Determine the (x, y) coordinate at the center of the cell enclosing the given text.  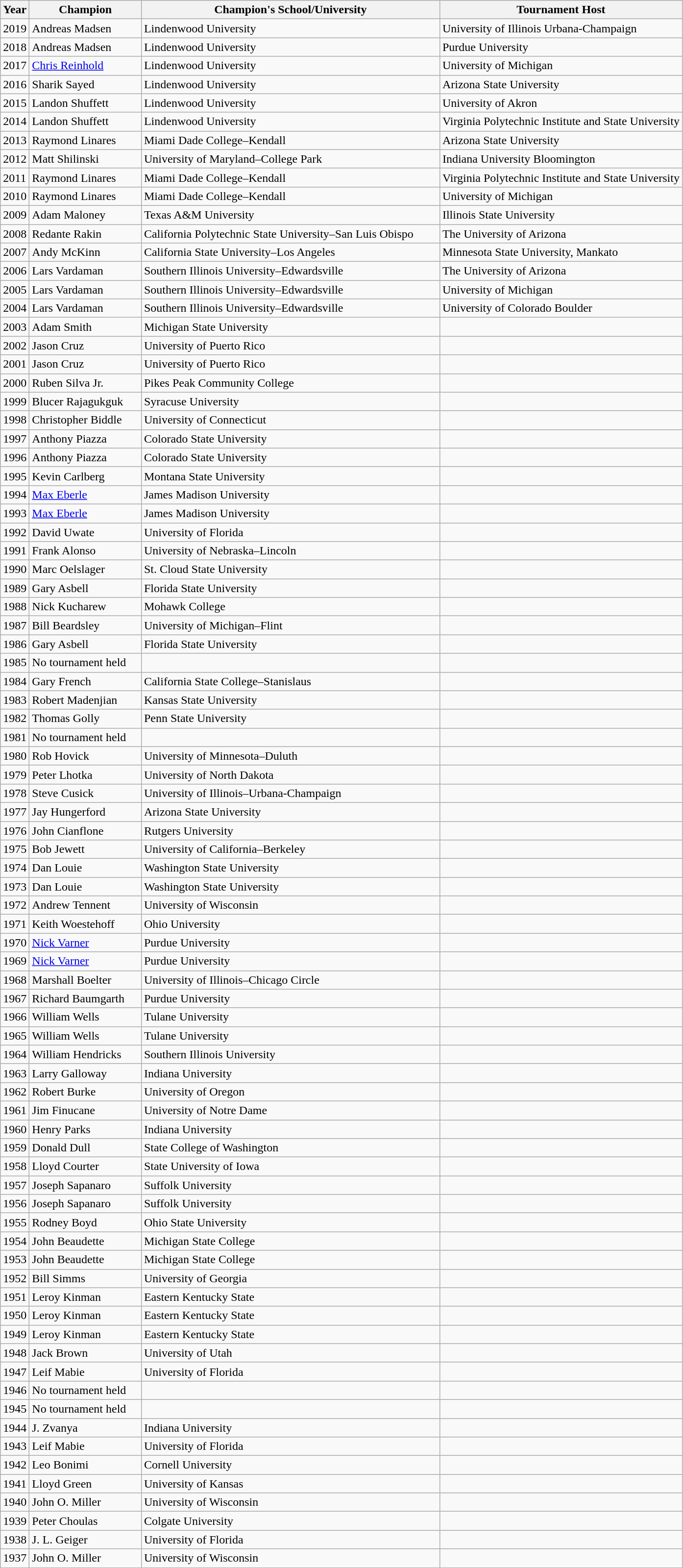
Christopher Biddle (85, 420)
1992 (15, 532)
Syracuse University (290, 401)
William Hendricks (85, 1054)
Champion's School/University (290, 10)
Tournament Host (561, 10)
1947 (15, 1371)
Richard Baumgarth (85, 998)
Keith Woestehoff (85, 924)
University of Minnesota–Duluth (290, 756)
1937 (15, 1558)
2001 (15, 364)
1989 (15, 588)
Jim Finucane (85, 1110)
University of California–Berkeley (290, 849)
California State University–Los Angeles (290, 252)
Rodney Boyd (85, 1222)
1988 (15, 607)
University of Oregon (290, 1092)
1941 (15, 1484)
2005 (15, 290)
Marc Oelslager (85, 570)
Bill Simms (85, 1278)
1977 (15, 812)
Nick Kucharew (85, 607)
1991 (15, 551)
University of Akron (561, 103)
1998 (15, 420)
1957 (15, 1185)
1945 (15, 1409)
2014 (15, 122)
1970 (15, 943)
1972 (15, 905)
Cornell University (290, 1465)
Rob Hovick (85, 756)
University of Illinois Urbana-Champaign (561, 28)
Adam Smith (85, 327)
2019 (15, 28)
1961 (15, 1110)
2004 (15, 308)
2016 (15, 84)
Leo Bonimi (85, 1465)
1999 (15, 401)
University of Notre Dame (290, 1110)
Jack Brown (85, 1353)
Bill Beardsley (85, 625)
John Cianflone (85, 831)
1940 (15, 1502)
Frank Alonso (85, 551)
University of Utah (290, 1353)
2009 (15, 215)
1996 (15, 457)
2015 (15, 103)
Texas A&M University (290, 215)
Indiana University Bloomington (561, 159)
1956 (15, 1204)
2003 (15, 327)
Colgate University (290, 1521)
Ruben Silva Jr. (85, 383)
2008 (15, 234)
Henry Parks (85, 1129)
Lloyd Green (85, 1484)
2006 (15, 271)
Lloyd Courter (85, 1167)
1986 (15, 644)
University of Colorado Boulder (561, 308)
1978 (15, 793)
St. Cloud State University (290, 570)
1942 (15, 1465)
1953 (15, 1260)
1939 (15, 1521)
Southern Illinois University (290, 1054)
Ohio State University (290, 1222)
1958 (15, 1167)
Andrew Tennent (85, 905)
Donald Dull (85, 1148)
1968 (15, 980)
1983 (15, 700)
2000 (15, 383)
1965 (15, 1036)
University of Kansas (290, 1484)
University of Michigan–Flint (290, 625)
Peter Lhotka (85, 774)
1948 (15, 1353)
University of Maryland–College Park (290, 159)
1971 (15, 924)
1964 (15, 1054)
2002 (15, 346)
Larry Galloway (85, 1073)
Sharik Sayed (85, 84)
Jay Hungerford (85, 812)
Montana State University (290, 476)
1969 (15, 961)
1976 (15, 831)
2007 (15, 252)
Kansas State University (290, 700)
Chris Reinhold (85, 66)
Marshall Boelter (85, 980)
University of Nebraska–Lincoln (290, 551)
1979 (15, 774)
2010 (15, 196)
1943 (15, 1446)
1966 (15, 1017)
2017 (15, 66)
1955 (15, 1222)
1981 (15, 737)
2018 (15, 47)
Michigan State University (290, 327)
Robert Madenjian (85, 700)
1995 (15, 476)
2011 (15, 177)
Minnesota State University, Mankato (561, 252)
1997 (15, 439)
1994 (15, 495)
1993 (15, 513)
2012 (15, 159)
Illinois State University (561, 215)
1949 (15, 1334)
State University of Iowa (290, 1167)
Kevin Carlberg (85, 476)
1967 (15, 998)
University of Georgia (290, 1278)
Matt Shilinski (85, 159)
1951 (15, 1297)
David Uwate (85, 532)
Blucer Rajagukguk (85, 401)
1984 (15, 681)
1952 (15, 1278)
J. L. Geiger (85, 1540)
1973 (15, 887)
Steve Cusick (85, 793)
1944 (15, 1428)
1975 (15, 849)
1962 (15, 1092)
University of Illinois–Urbana-Champaign (290, 793)
Robert Burke (85, 1092)
1987 (15, 625)
Peter Choulas (85, 1521)
Andy McKinn (85, 252)
1963 (15, 1073)
1980 (15, 756)
1982 (15, 719)
2013 (15, 140)
Redante Rakin (85, 234)
Adam Maloney (85, 215)
Year (15, 10)
1959 (15, 1148)
Rutgers University (290, 831)
1938 (15, 1540)
Champion (85, 10)
1946 (15, 1390)
Bob Jewett (85, 849)
1990 (15, 570)
University of Illinois–Chicago Circle (290, 980)
1974 (15, 868)
1950 (15, 1316)
Ohio University (290, 924)
Mohawk College (290, 607)
University of North Dakota (290, 774)
Gary French (85, 681)
1960 (15, 1129)
California State College–Stanislaus (290, 681)
J. Zvanya (85, 1428)
1954 (15, 1241)
California Polytechnic State University–San Luis Obispo (290, 234)
State College of Washington (290, 1148)
Thomas Golly (85, 719)
Pikes Peak Community College (290, 383)
University of Connecticut (290, 420)
1985 (15, 663)
Penn State University (290, 719)
